For the text-containing cell, return its midpoint in (X, Y) coordinate format. 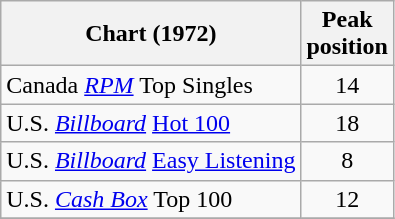
U.S. Cash Box Top 100 (151, 199)
18 (347, 123)
12 (347, 199)
14 (347, 85)
Peakposition (347, 34)
U.S. Billboard Easy Listening (151, 161)
Canada RPM Top Singles (151, 85)
U.S. Billboard Hot 100 (151, 123)
8 (347, 161)
Chart (1972) (151, 34)
